From the cell containing the given text, extract its center point as (X, Y) coordinate. 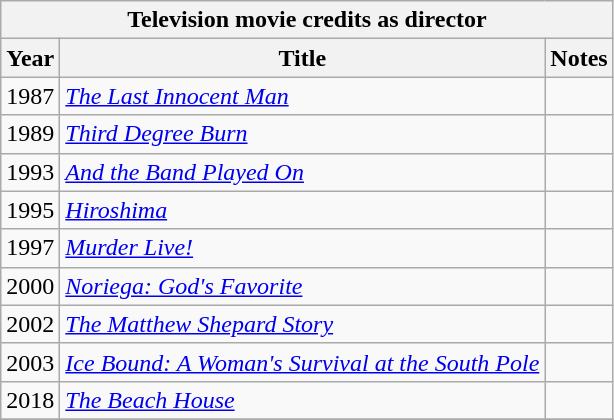
1997 (30, 248)
And the Band Played On (302, 172)
The Beach House (302, 400)
Television movie credits as director (307, 20)
Murder Live! (302, 248)
Year (30, 58)
2000 (30, 286)
The Last Innocent Man (302, 96)
1993 (30, 172)
1989 (30, 134)
The Matthew Shepard Story (302, 324)
Noriega: God's Favorite (302, 286)
Notes (579, 58)
1987 (30, 96)
Hiroshima (302, 210)
Third Degree Burn (302, 134)
Ice Bound: A Woman's Survival at the South Pole (302, 362)
2003 (30, 362)
1995 (30, 210)
Title (302, 58)
2002 (30, 324)
2018 (30, 400)
